Find where the given text appears and provide that cell's center as (x, y) coordinate. 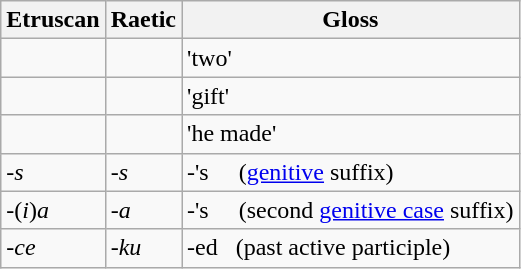
'gift' (351, 96)
Gloss (351, 20)
-ce (53, 248)
-ku (143, 248)
-'s (second genitive case suffix) (351, 210)
Etruscan (53, 20)
Raetic (143, 20)
'two' (351, 58)
-ed (past active participle) (351, 248)
'he made' (351, 134)
-a (143, 210)
-'s (genitive suffix) (351, 172)
-(i)a (53, 210)
